From the cell containing the given text, extract its center point as (x, y) coordinate. 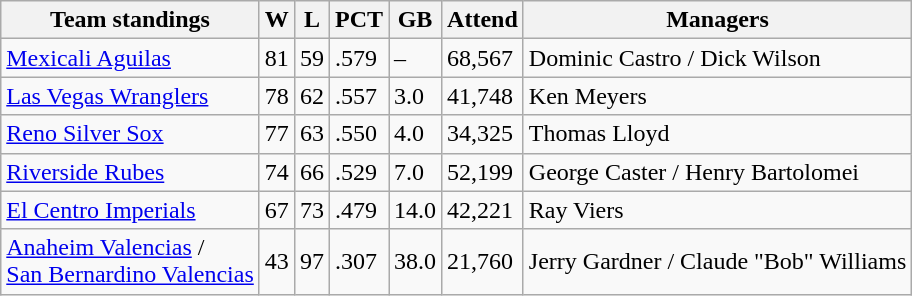
– (414, 58)
14.0 (414, 210)
3.0 (414, 96)
66 (312, 172)
.557 (358, 96)
21,760 (483, 262)
Team standings (130, 20)
77 (276, 134)
41,748 (483, 96)
43 (276, 262)
Attend (483, 20)
78 (276, 96)
42,221 (483, 210)
.529 (358, 172)
Jerry Gardner / Claude "Bob" Williams (717, 262)
George Caster / Henry Bartolomei (717, 172)
.479 (358, 210)
Riverside Rubes (130, 172)
.307 (358, 262)
Managers (717, 20)
.550 (358, 134)
GB (414, 20)
Thomas Lloyd (717, 134)
81 (276, 58)
73 (312, 210)
.579 (358, 58)
Anaheim Valencias /San Bernardino Valencias (130, 262)
7.0 (414, 172)
Las Vegas Wranglers (130, 96)
L (312, 20)
38.0 (414, 262)
97 (312, 262)
68,567 (483, 58)
W (276, 20)
Ken Meyers (717, 96)
Ray Viers (717, 210)
Dominic Castro / Dick Wilson (717, 58)
52,199 (483, 172)
67 (276, 210)
PCT (358, 20)
63 (312, 134)
Mexicali Aguilas (130, 58)
74 (276, 172)
4.0 (414, 134)
59 (312, 58)
Reno Silver Sox (130, 134)
34,325 (483, 134)
El Centro Imperials (130, 210)
62 (312, 96)
